Return the (X, Y) coordinate for the center point of the cell that contains the specified text.  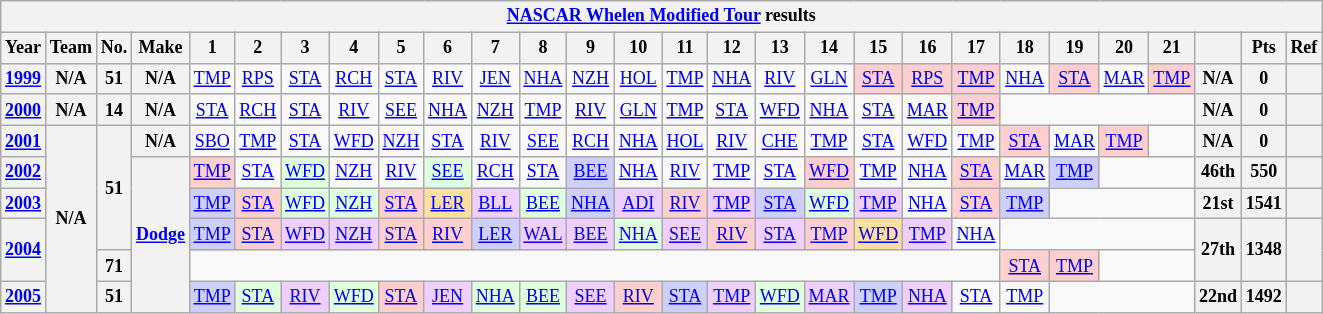
1 (212, 48)
10 (638, 48)
18 (1025, 48)
Dodge (161, 235)
2 (258, 48)
27th (1218, 250)
1348 (1264, 250)
4 (354, 48)
2001 (24, 140)
550 (1264, 172)
15 (878, 48)
9 (591, 48)
No. (114, 48)
71 (114, 266)
2005 (24, 296)
Year (24, 48)
2003 (24, 204)
21st (1218, 204)
BLL (495, 204)
1999 (24, 78)
2000 (24, 110)
1541 (1264, 204)
ADI (638, 204)
8 (543, 48)
13 (780, 48)
Ref (1304, 48)
46th (1218, 172)
Make (161, 48)
SBO (212, 140)
CHE (780, 140)
2004 (24, 250)
19 (1075, 48)
20 (1124, 48)
Pts (1264, 48)
11 (685, 48)
6 (448, 48)
17 (976, 48)
12 (732, 48)
22nd (1218, 296)
NASCAR Whelen Modified Tour results (662, 16)
2002 (24, 172)
7 (495, 48)
21 (1172, 48)
WAL (543, 234)
16 (928, 48)
Team (70, 48)
3 (306, 48)
1492 (1264, 296)
5 (401, 48)
